Scan for the cell matching the given text and deliver its [x, y] coordinate at center. 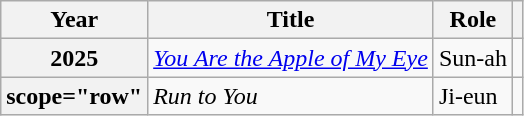
Role [472, 20]
Sun-ah [472, 58]
scope="row" [74, 96]
Ji-eun [472, 96]
Run to You [291, 96]
Year [74, 20]
Title [291, 20]
You Are the Apple of My Eye [291, 58]
2025 [74, 58]
